Provide the (X, Y) coordinate of the cell's center where the given text is located.  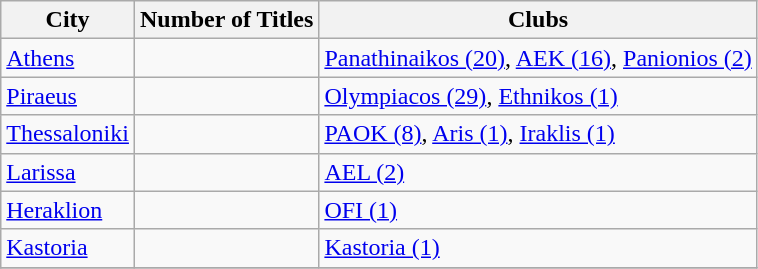
City (68, 20)
Piraeus (68, 96)
Thessaloniki (68, 134)
OFI (1) (538, 210)
AEL (2) (538, 172)
Kastoria (68, 248)
PAOK (8), Aris (1), Iraklis (1) (538, 134)
Olympiacos (29), Ethnikos (1) (538, 96)
Athens (68, 58)
Heraklion (68, 210)
Clubs (538, 20)
Panathinaikos (20), AEK (16), Panionios (2) (538, 58)
Larissa (68, 172)
Number of Titles (226, 20)
Kastoria (1) (538, 248)
